Output the [x, y] coordinate of the center of the cell containing the given text.  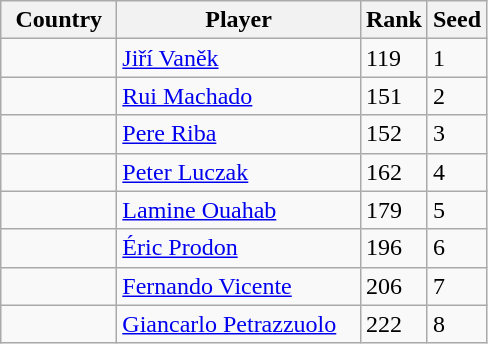
4 [456, 172]
2 [456, 96]
179 [394, 210]
8 [456, 324]
6 [456, 248]
7 [456, 286]
Éric Prodon [239, 248]
Rank [394, 20]
162 [394, 172]
222 [394, 324]
Fernando Vicente [239, 286]
206 [394, 286]
3 [456, 134]
152 [394, 134]
Pere Riba [239, 134]
1 [456, 58]
Lamine Ouahab [239, 210]
Rui Machado [239, 96]
Seed [456, 20]
119 [394, 58]
5 [456, 210]
Country [59, 20]
Giancarlo Petrazzuolo [239, 324]
Peter Luczak [239, 172]
196 [394, 248]
Jiří Vaněk [239, 58]
151 [394, 96]
Player [239, 20]
